Identify which cell holds the provided text, then report its (X, Y) central coordinate. 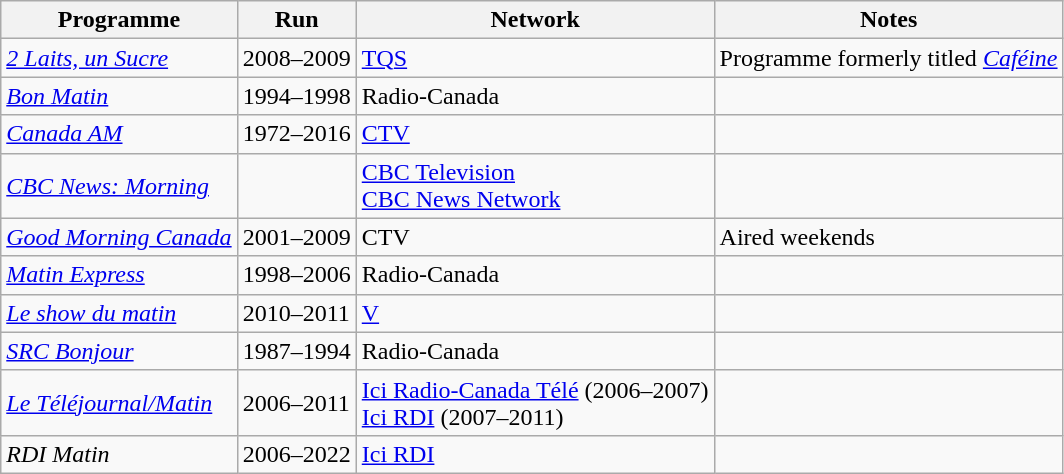
2 Laits, un Sucre (119, 58)
2008–2009 (296, 58)
TQS (535, 58)
2010–2011 (296, 313)
2001–2009 (296, 237)
Run (296, 20)
2006–2011 (296, 402)
1972–2016 (296, 134)
Matin Express (119, 275)
1987–1994 (296, 351)
1998–2006 (296, 275)
Ici Radio-Canada Télé (2006–2007)Ici RDI (2007–2011) (535, 402)
CBC News: Morning (119, 186)
CBC TelevisionCBC News Network (535, 186)
Network (535, 20)
Bon Matin (119, 96)
Le Téléjournal/Matin (119, 402)
Good Morning Canada (119, 237)
2006–2022 (296, 454)
Notes (888, 20)
Le show du matin (119, 313)
1994–1998 (296, 96)
V (535, 313)
Programme (119, 20)
SRC Bonjour (119, 351)
Aired weekends (888, 237)
Canada AM (119, 134)
Ici RDI (535, 454)
Programme formerly titled Caféine (888, 58)
RDI Matin (119, 454)
